Pinpoint the cell where the given text exists, returning its [X, Y] midpoint coordinate. 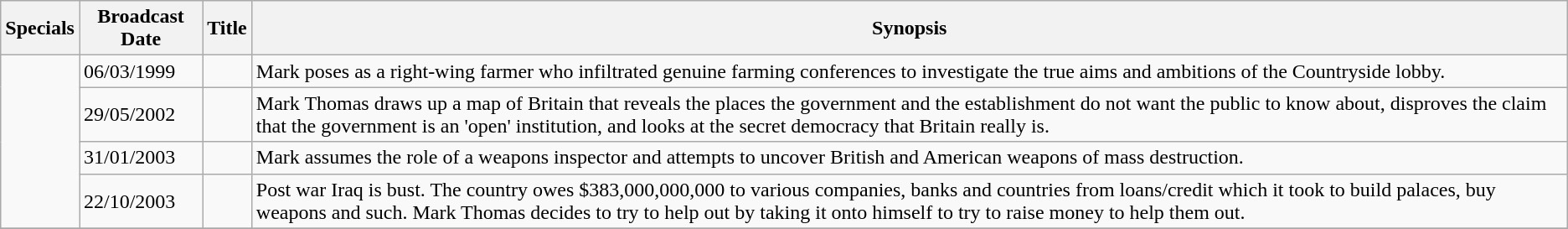
Title [228, 29]
29/05/2002 [141, 114]
Mark poses as a right-wing farmer who infiltrated genuine farming conferences to investigate the true aims and ambitions of the Countryside lobby. [910, 71]
Broadcast Date [141, 29]
22/10/2003 [141, 201]
Mark assumes the role of a weapons inspector and attempts to uncover British and American weapons of mass destruction. [910, 158]
Synopsis [910, 29]
31/01/2003 [141, 158]
Specials [40, 29]
06/03/1999 [141, 71]
